Output the (x, y) coordinate of the center of the cell containing the given text.  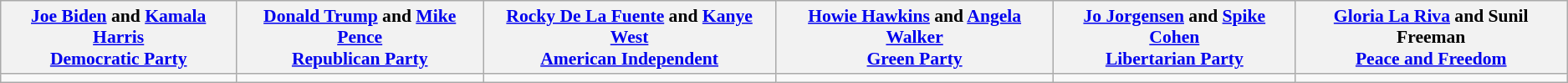
Donald Trump and Mike PenceRepublican Party (360, 37)
Rocky De La Fuente and Kanye WestAmerican Independent (630, 37)
Gloria La Riva and Sunil FreemanPeace and Freedom (1432, 37)
Jo Jorgensen and Spike CohenLibertarian Party (1174, 37)
Howie Hawkins and Angela WalkerGreen Party (914, 37)
Joe Biden and Kamala HarrisDemocratic Party (119, 37)
